Scan for the cell matching the given text and deliver its (x, y) coordinate at center. 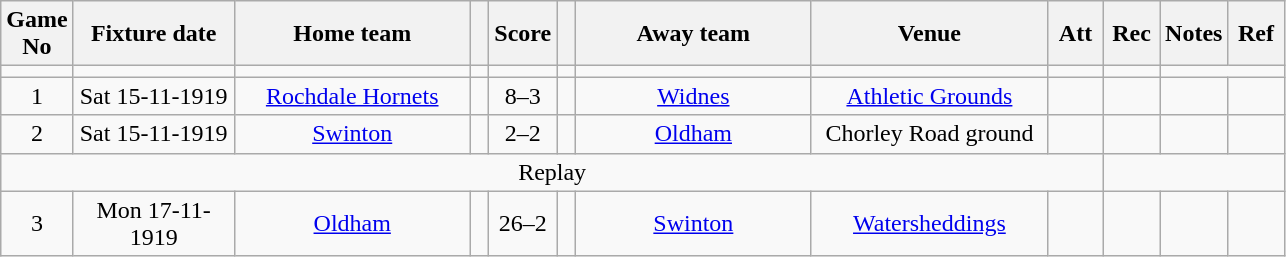
3 (37, 224)
Rochdale Hornets (352, 96)
Watersheddings (929, 224)
Venue (929, 34)
Home team (352, 34)
Notes (1194, 34)
2–2 (523, 134)
Widnes (693, 96)
Athletic Grounds (929, 96)
Chorley Road ground (929, 134)
Ref (1256, 34)
Game No (37, 34)
Replay (552, 172)
Att (1075, 34)
Mon 17-11-1919 (154, 224)
8–3 (523, 96)
Away team (693, 34)
26–2 (523, 224)
Rec (1132, 34)
Fixture date (154, 34)
Score (523, 34)
2 (37, 134)
1 (37, 96)
